For the text-containing cell, return its midpoint in (X, Y) coordinate format. 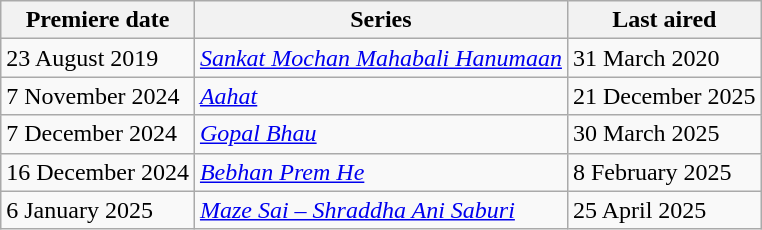
7 November 2024 (98, 96)
Series (380, 20)
Sankat Mochan Mahabali Hanumaan (380, 58)
31 March 2020 (664, 58)
Premiere date (98, 20)
23 August 2019 (98, 58)
Bebhan Prem He (380, 172)
25 April 2025 (664, 210)
6 January 2025 (98, 210)
Maze Sai – Shraddha Ani Saburi (380, 210)
16 December 2024 (98, 172)
8 February 2025 (664, 172)
21 December 2025 (664, 96)
Last aired (664, 20)
7 December 2024 (98, 134)
30 March 2025 (664, 134)
Gopal Bhau (380, 134)
Aahat (380, 96)
